Provide the (x, y) coordinate of the cell's center where the given text is located.  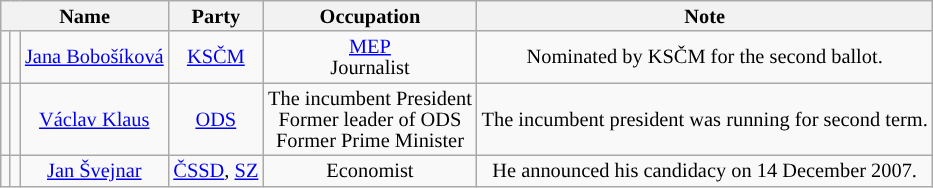
Nominated by KSČM for the second ballot. (705, 57)
ČSSD, SZ (216, 170)
The incumbent president was running for second term. (705, 120)
Jana Bobošíková (94, 57)
Name (85, 16)
KSČM (216, 57)
He announced his candidacy on 14 December 2007. (705, 170)
ODS (216, 120)
MEPJournalist (370, 57)
Jan Švejnar (94, 170)
Party (216, 16)
The incumbent PresidentFormer leader of ODSFormer Prime Minister (370, 120)
Václav Klaus (94, 120)
Note (705, 16)
Occupation (370, 16)
Economist (370, 170)
